Scan for the cell matching the given text and deliver its [X, Y] coordinate at center. 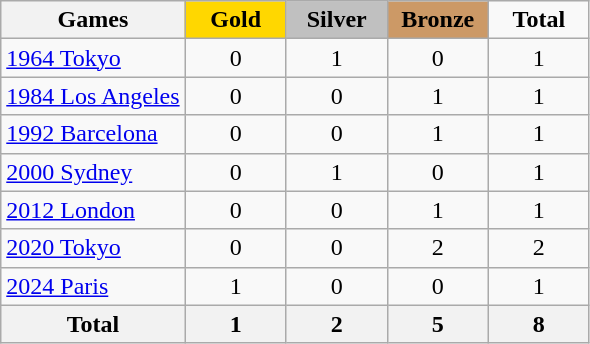
2000 Sydney [93, 172]
1992 Barcelona [93, 134]
5 [438, 324]
Bronze [438, 20]
2024 Paris [93, 286]
8 [538, 324]
Silver [336, 20]
1984 Los Angeles [93, 96]
Gold [236, 20]
Games [93, 20]
1964 Tokyo [93, 58]
2020 Tokyo [93, 248]
2012 London [93, 210]
